Provide the (x, y) coordinate of the cell's center where the given text is located.  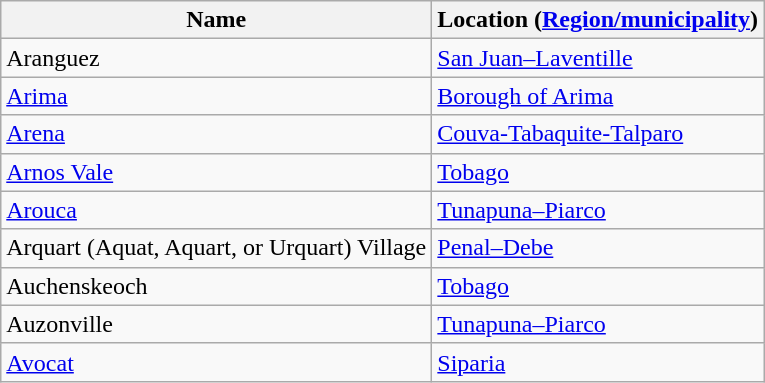
Auzonville (216, 324)
Avocat (216, 362)
Arquart (Aquat, Aquart, or Urquart) Village (216, 248)
Auchenskeoch (216, 286)
Arima (216, 96)
San Juan–Laventille (598, 58)
Borough of Arima (598, 96)
Penal–Debe (598, 248)
Aranguez (216, 58)
Siparia (598, 362)
Arouca (216, 210)
Arnos Vale (216, 172)
Arena (216, 134)
Name (216, 20)
Location (Region/municipality) (598, 20)
Couva-Tabaquite-Talparo (598, 134)
